Find where the given text appears and provide that cell's center as (X, Y) coordinate. 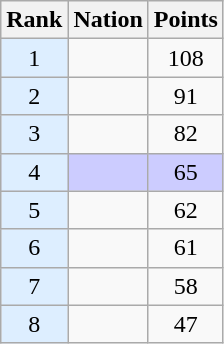
4 (34, 172)
65 (186, 172)
58 (186, 286)
3 (34, 134)
6 (34, 248)
47 (186, 324)
1 (34, 58)
7 (34, 286)
61 (186, 248)
Nation (108, 20)
Rank (34, 20)
5 (34, 210)
2 (34, 96)
108 (186, 58)
82 (186, 134)
8 (34, 324)
62 (186, 210)
91 (186, 96)
Points (186, 20)
